From the cell containing the given text, extract its center point as (X, Y) coordinate. 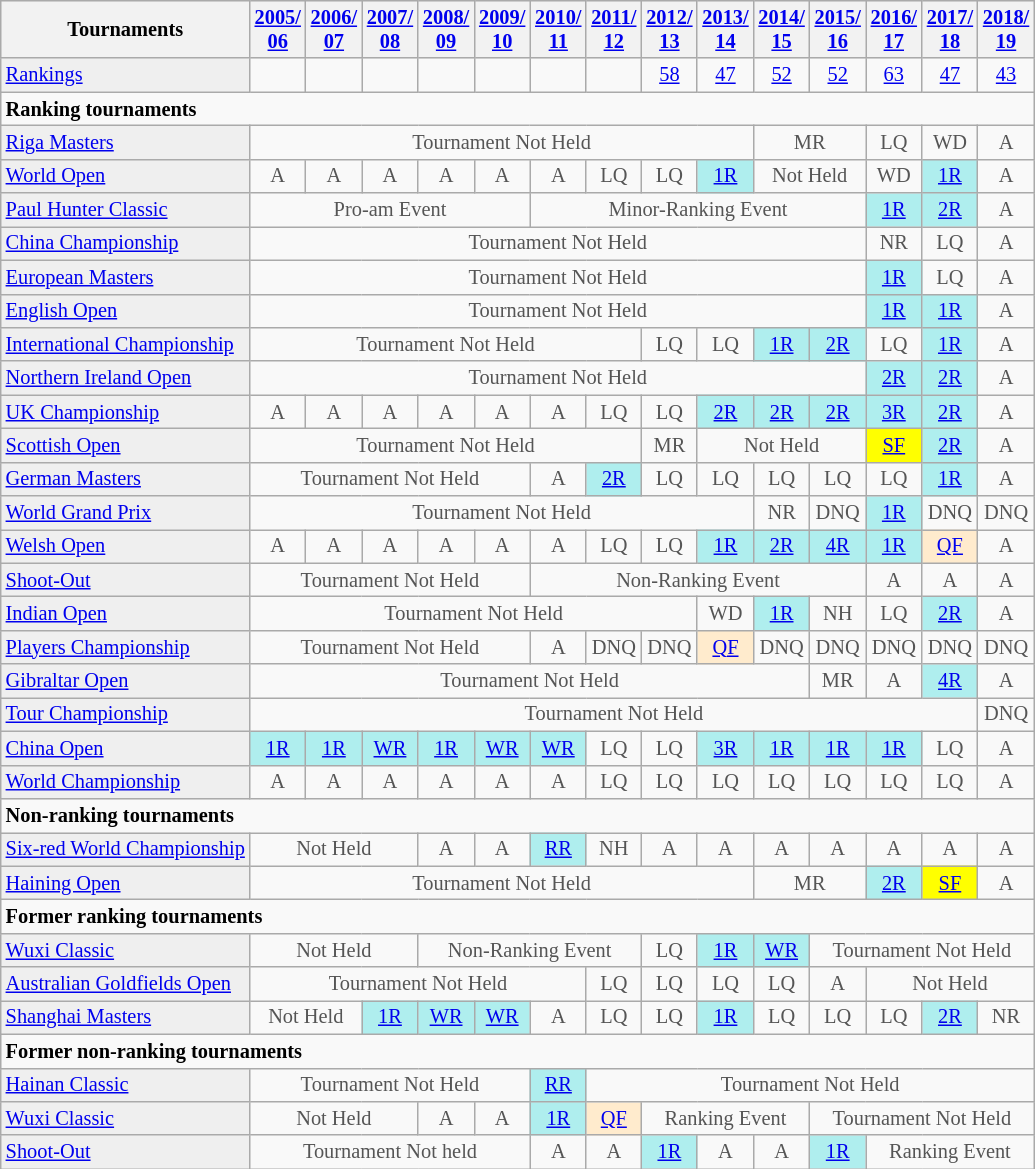
Australian Goldfields Open (126, 984)
Tournaments (126, 29)
German Masters (126, 479)
2016/17 (894, 29)
2009/10 (502, 29)
China Open (126, 748)
International Championship (126, 344)
Pro-am Event (390, 210)
2007/08 (390, 29)
Paul Hunter Classic (126, 210)
Gibraltar Open (126, 681)
2017/18 (950, 29)
2005/06 (278, 29)
World Grand Prix (126, 513)
Players Championship (126, 647)
Ranking tournaments (518, 109)
English Open (126, 311)
2014/15 (782, 29)
2011/12 (614, 29)
Minor-Ranking Event (698, 210)
UK Championship (126, 412)
Haining Open (126, 883)
Six-red World Championship (126, 849)
Indian Open (126, 613)
Northern Ireland Open (126, 378)
World Open (126, 176)
Hainan Classic (126, 1085)
European Masters (126, 277)
2010/11 (558, 29)
Rankings (126, 75)
2006/07 (334, 29)
Tournament Not held (390, 1152)
Riga Masters (126, 142)
Tour Championship (126, 714)
63 (894, 75)
2018/19 (1006, 29)
2008/09 (446, 29)
China Championship (126, 243)
2012/13 (669, 29)
2013/14 (725, 29)
Shanghai Masters (126, 1017)
World Championship (126, 782)
Former non-ranking tournaments (518, 1051)
58 (669, 75)
43 (1006, 75)
Former ranking tournaments (518, 916)
Scottish Open (126, 445)
2015/16 (838, 29)
Non-ranking tournaments (518, 815)
Welsh Open (126, 546)
